From the cell containing the given text, extract its center point as [x, y] coordinate. 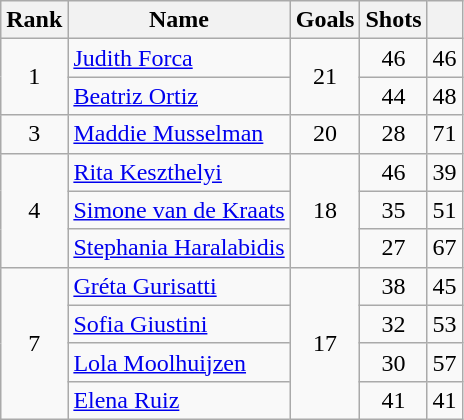
35 [394, 210]
Beatriz Ortiz [179, 96]
21 [325, 77]
51 [444, 210]
Rank [34, 20]
7 [34, 343]
Stephania Haralabidis [179, 248]
71 [444, 134]
38 [394, 286]
3 [34, 134]
57 [444, 362]
17 [325, 343]
Lola Moolhuijzen [179, 362]
45 [444, 286]
Rita Keszthelyi [179, 172]
28 [394, 134]
Gréta Gurisatti [179, 286]
20 [325, 134]
Name [179, 20]
67 [444, 248]
48 [444, 96]
Judith Forca [179, 58]
53 [444, 324]
30 [394, 362]
Elena Ruiz [179, 400]
44 [394, 96]
Maddie Musselman [179, 134]
1 [34, 77]
Sofia Giustini [179, 324]
Shots [394, 20]
18 [325, 210]
32 [394, 324]
4 [34, 210]
Simone van de Kraats [179, 210]
Goals [325, 20]
39 [444, 172]
27 [394, 248]
